Return the [x, y] coordinate for the center point of the cell that contains the specified text.  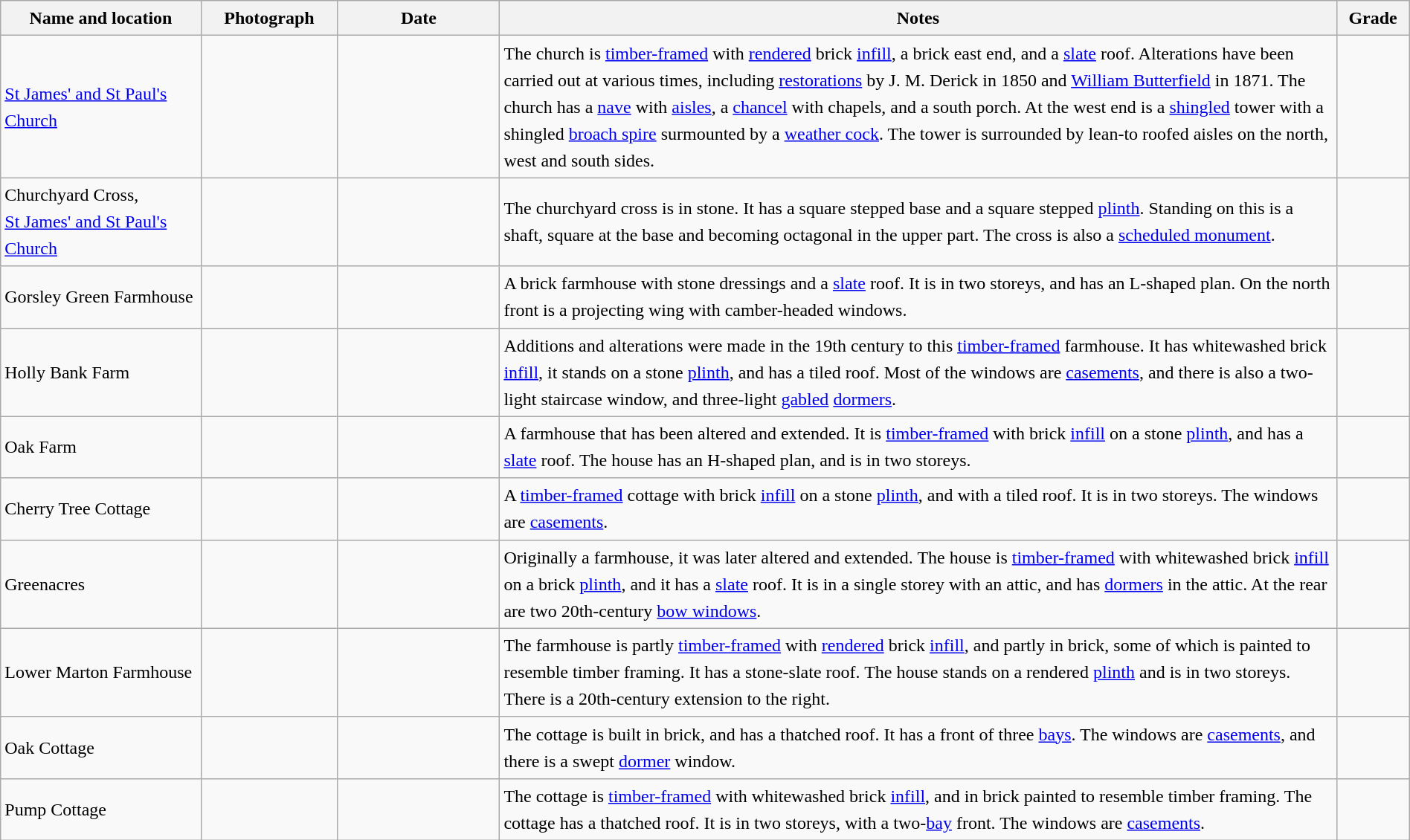
Photograph [269, 18]
Lower Marton Farmhouse [101, 672]
Grade [1373, 18]
Greenacres [101, 584]
Oak Farm [101, 448]
Name and location [101, 18]
Notes [918, 18]
St James' and St Paul's Church [101, 107]
Oak Cottage [101, 748]
Gorsley Green Farmhouse [101, 297]
Holly Bank Farm [101, 372]
Cherry Tree Cottage [101, 508]
A timber-framed cottage with brick infill on a stone plinth, and with a tiled roof. It is in two storeys. The windows are casements. [918, 508]
Pump Cottage [101, 809]
Churchyard Cross,St James' and St Paul's Church [101, 222]
The cottage is built in brick, and has a thatched roof. It has a front of three bays. The windows are casements, and there is a swept dormer window. [918, 748]
Date [419, 18]
